For the text-containing cell, return its midpoint in (x, y) coordinate format. 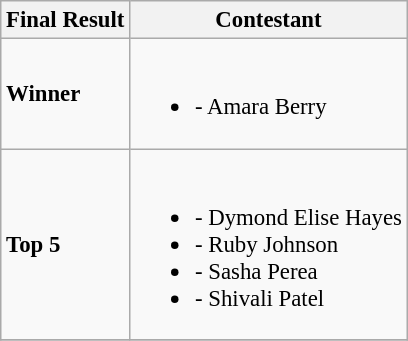
Winner (66, 94)
Final Result (66, 20)
- Dymond Elise Hayes - Ruby Johnson - Sasha Perea - Shivali Patel (269, 244)
Top 5 (66, 244)
- Amara Berry (269, 94)
Contestant (269, 20)
